Provide the [x, y] coordinate of the cell's center where the given text is located.  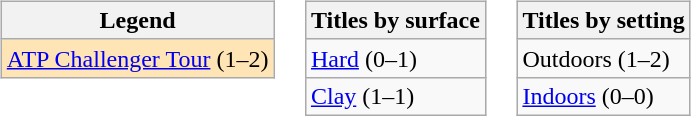
Outdoors (1–2) [604, 58]
Clay (1–1) [395, 96]
Legend [138, 20]
ATP Challenger Tour (1–2) [138, 58]
Indoors (0–0) [604, 96]
Hard (0–1) [395, 58]
Titles by surface [395, 20]
Titles by setting [604, 20]
